For the text-containing cell, return its midpoint in (X, Y) coordinate format. 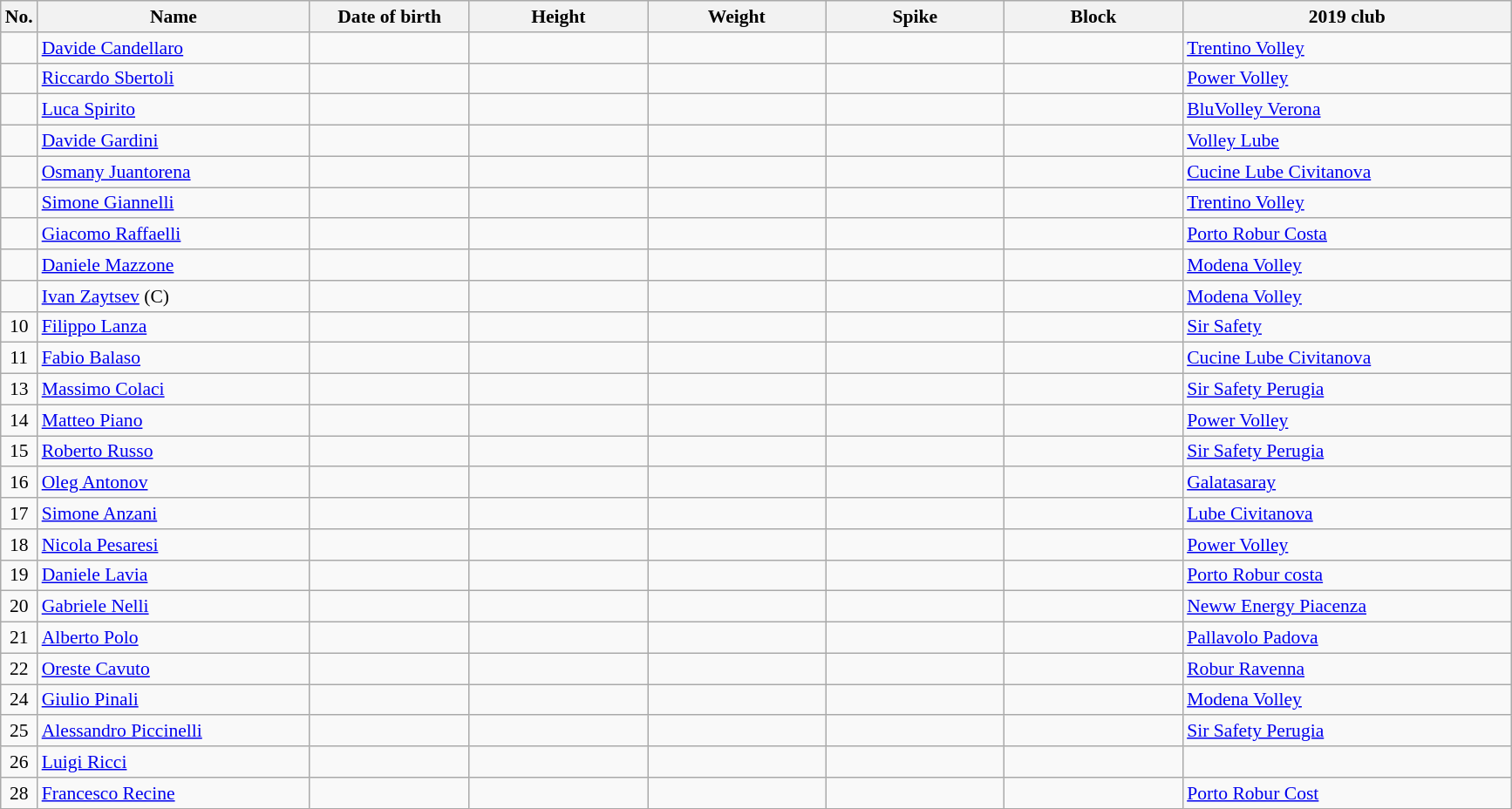
Massimo Colaci (174, 390)
Gabriele Nelli (174, 607)
Osmany Juantorena (174, 172)
No. (19, 17)
Simone Anzani (174, 513)
17 (19, 513)
Nicola Pesaresi (174, 545)
Alessandro Piccinelli (174, 731)
Block (1093, 17)
Ivan Zaytsev (C) (174, 296)
Weight (738, 17)
Oreste Cavuto (174, 669)
Daniele Mazzone (174, 265)
Pallavolo Padova (1346, 638)
BluVolley Verona (1346, 110)
Giacomo Raffaelli (174, 235)
Davide Candellaro (174, 48)
Name (174, 17)
Porto Robur costa (1346, 575)
Porto Robur Costa (1346, 235)
28 (19, 793)
Oleg Antonov (174, 483)
15 (19, 452)
Luca Spirito (174, 110)
Davide Gardini (174, 141)
10 (19, 327)
20 (19, 607)
24 (19, 700)
Roberto Russo (174, 452)
Luigi Ricci (174, 762)
Filippo Lanza (174, 327)
Height (558, 17)
Robur Ravenna (1346, 669)
16 (19, 483)
14 (19, 420)
Riccardo Sbertoli (174, 78)
Lube Civitanova (1346, 513)
Neww Energy Piacenza (1346, 607)
26 (19, 762)
Francesco Recine (174, 793)
Spike (916, 17)
19 (19, 575)
Giulio Pinali (174, 700)
2019 club (1346, 17)
Fabio Balaso (174, 358)
Porto Robur Cost (1346, 793)
Simone Giannelli (174, 203)
25 (19, 731)
Alberto Polo (174, 638)
Sir Safety (1346, 327)
Date of birth (389, 17)
21 (19, 638)
Galatasaray (1346, 483)
13 (19, 390)
11 (19, 358)
Daniele Lavia (174, 575)
18 (19, 545)
Matteo Piano (174, 420)
22 (19, 669)
Volley Lube (1346, 141)
